Return the (X, Y) coordinate for the center point of the cell that contains the specified text.  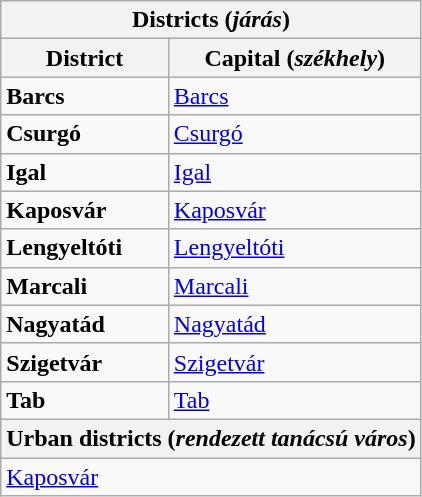
Urban districts (rendezett tanácsú város) (211, 438)
Capital (székhely) (294, 58)
Districts (járás) (211, 20)
District (85, 58)
